Determine the (X, Y) coordinate at the center of the cell enclosing the given text.  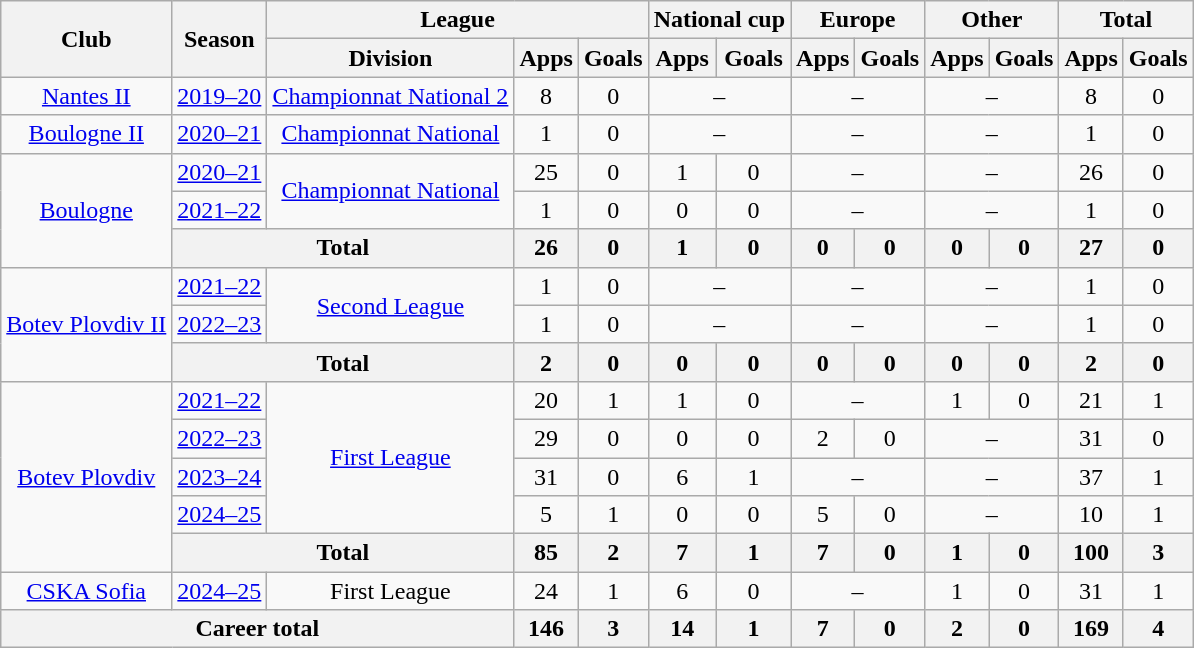
24 (546, 591)
Championnat National 2 (390, 96)
85 (546, 553)
2019–20 (220, 96)
League (458, 20)
27 (1091, 248)
2023–24 (220, 477)
Season (220, 39)
Europe (858, 20)
37 (1091, 477)
Club (86, 39)
100 (1091, 553)
20 (546, 400)
29 (546, 438)
Botev Plovdiv (86, 476)
21 (1091, 400)
169 (1091, 629)
Botev Plovdiv II (86, 324)
10 (1091, 515)
25 (546, 172)
Boulogne (86, 210)
4 (1158, 629)
CSKA Sofia (86, 591)
Division (390, 58)
Nantes II (86, 96)
146 (546, 629)
Career total (258, 629)
Other (992, 20)
Boulogne II (86, 134)
Second League (390, 305)
14 (682, 629)
National cup (719, 20)
